Determine the [x, y] coordinate at the center of the cell enclosing the given text.  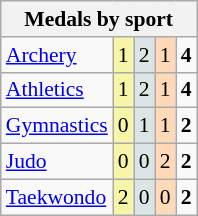
Judo [57, 162]
Athletics [57, 90]
Medals by sport [99, 19]
Taekwondo [57, 197]
Gymnastics [57, 126]
Archery [57, 55]
